For the text-containing cell, return its midpoint in [x, y] coordinate format. 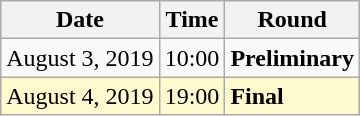
19:00 [192, 96]
Final [292, 96]
Date [80, 20]
August 3, 2019 [80, 58]
Round [292, 20]
10:00 [192, 58]
Preliminary [292, 58]
Time [192, 20]
August 4, 2019 [80, 96]
